From the cell containing the given text, extract its center point as (x, y) coordinate. 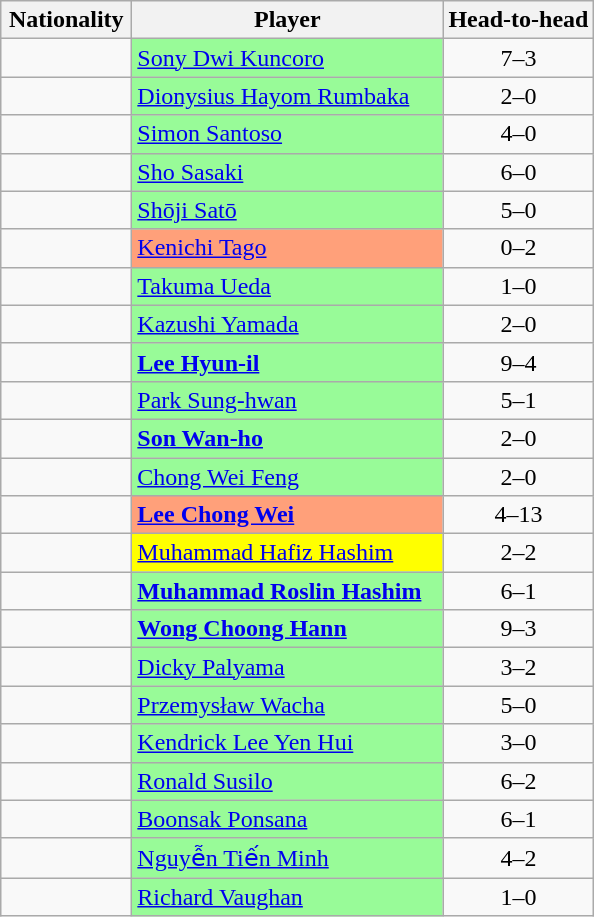
3–2 (518, 667)
Sony Dwi Kuncoro (288, 58)
Dionysius Hayom Rumbaka (288, 96)
4–13 (518, 515)
9–4 (518, 362)
Chong Wei Feng (288, 477)
Son Wan-ho (288, 438)
Nguyễn Tiến Minh (288, 858)
Kenichi Tago (288, 248)
3–0 (518, 743)
0–2 (518, 248)
Richard Vaughan (288, 897)
Kendrick Lee Yen Hui (288, 743)
Wong Choong Hann (288, 629)
Dicky Palyama (288, 667)
Muhammad Roslin Hashim (288, 591)
Head-to-head (518, 20)
5–1 (518, 400)
Muhammad Hafiz Hashim (288, 553)
Park Sung-hwan (288, 400)
Takuma Ueda (288, 286)
4–2 (518, 858)
6–0 (518, 172)
Lee Chong Wei (288, 515)
6–2 (518, 781)
Przemysław Wacha (288, 705)
Nationality (66, 20)
Boonsak Ponsana (288, 819)
2–2 (518, 553)
Shōji Satō (288, 210)
7–3 (518, 58)
Kazushi Yamada (288, 324)
Lee Hyun-il (288, 362)
4–0 (518, 134)
Player (288, 20)
Ronald Susilo (288, 781)
9–3 (518, 629)
Sho Sasaki (288, 172)
Simon Santoso (288, 134)
